Return the [x, y] coordinate for the center point of the cell that contains the specified text.  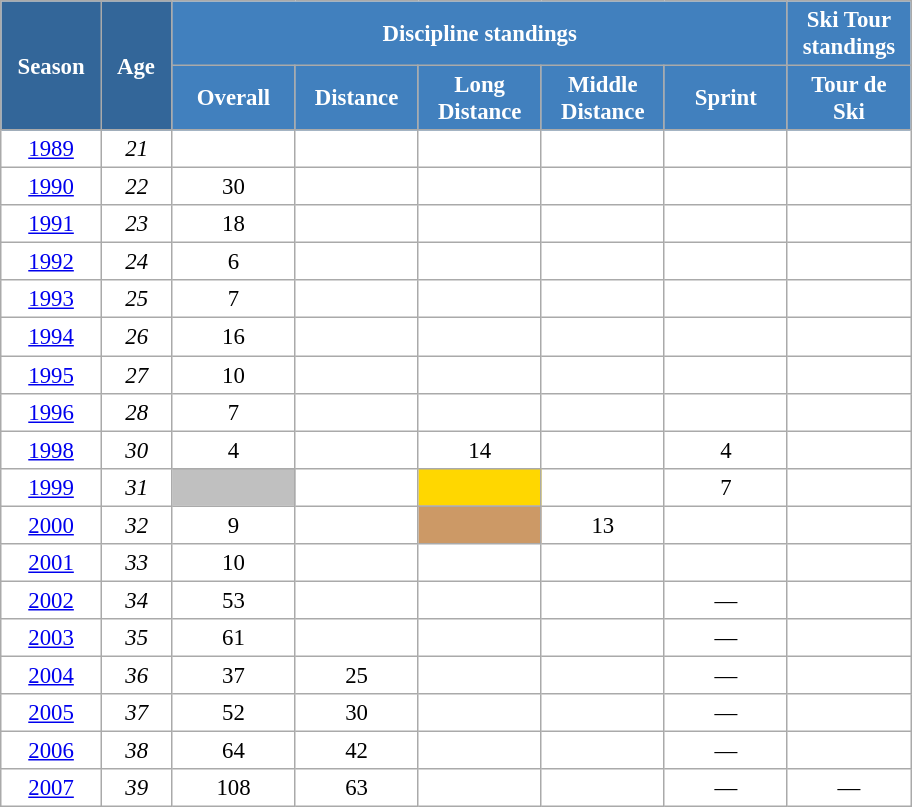
31 [136, 487]
39 [136, 788]
18 [234, 224]
16 [234, 337]
1996 [52, 412]
1995 [52, 375]
1993 [52, 299]
13 [602, 525]
1991 [52, 224]
2000 [52, 525]
1990 [52, 187]
2006 [52, 751]
1999 [52, 487]
61 [234, 638]
Long Distance [480, 98]
24 [136, 262]
33 [136, 563]
28 [136, 412]
1989 [52, 149]
23 [136, 224]
2007 [52, 788]
Discipline standings [480, 34]
21 [136, 149]
2003 [52, 638]
Sprint [726, 98]
Middle Distance [602, 98]
2001 [52, 563]
6 [234, 262]
14 [480, 450]
52 [234, 713]
Age [136, 66]
34 [136, 600]
22 [136, 187]
108 [234, 788]
42 [356, 751]
36 [136, 675]
2005 [52, 713]
2004 [52, 675]
Overall [234, 98]
Distance [356, 98]
26 [136, 337]
2002 [52, 600]
1994 [52, 337]
35 [136, 638]
63 [356, 788]
32 [136, 525]
Season [52, 66]
1998 [52, 450]
9 [234, 525]
Tour deSki [848, 98]
38 [136, 751]
64 [234, 751]
1992 [52, 262]
27 [136, 375]
Ski Tour standings [848, 34]
53 [234, 600]
